Find where the given text appears and provide that cell's center as (x, y) coordinate. 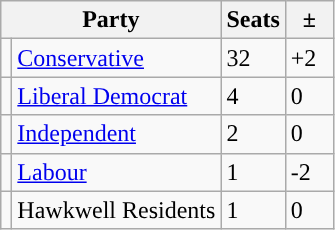
Labour (116, 172)
2 (253, 134)
+2 (309, 58)
Seats (253, 20)
Independent (116, 134)
Hawkwell Residents (116, 210)
Conservative (116, 58)
32 (253, 58)
-2 (309, 172)
± (309, 20)
Party (111, 20)
4 (253, 96)
Liberal Democrat (116, 96)
